Return (x, y) of the center of cell containing provided text 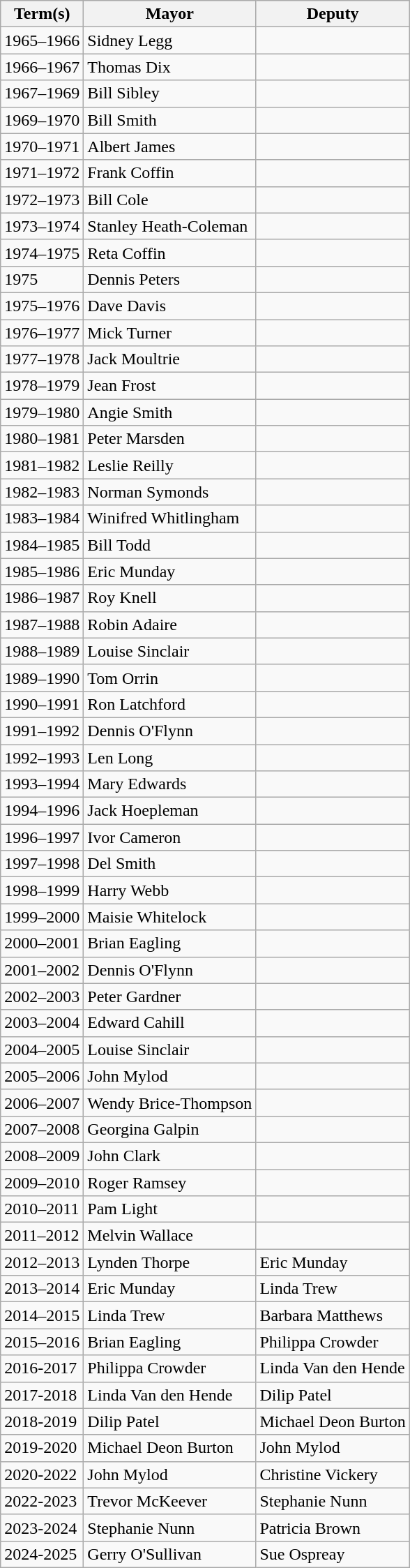
Mary Edwards (170, 784)
2001–2002 (42, 970)
2002–2003 (42, 996)
Mick Turner (170, 333)
1999–2000 (42, 917)
Roger Ramsey (170, 1183)
Christine Vickery (333, 1474)
Ron Latchford (170, 704)
Peter Marsden (170, 439)
Roy Knell (170, 598)
Dave Davis (170, 306)
2000–2001 (42, 943)
Maisie Whitelock (170, 917)
Ivor Cameron (170, 837)
Albert James (170, 147)
2006–2007 (42, 1103)
Patricia Brown (333, 1528)
Winifred Whitlingham (170, 518)
Leslie Reilly (170, 465)
Jean Frost (170, 386)
Sue Ospreay (333, 1554)
1996–1997 (42, 837)
1988–1989 (42, 651)
Georgina Galpin (170, 1129)
1974–1975 (42, 253)
1991–1992 (42, 731)
Harry Webb (170, 890)
1989–1990 (42, 678)
Jack Moultrie (170, 359)
2015–2016 (42, 1342)
2010–2011 (42, 1209)
1965–1966 (42, 40)
1975–1976 (42, 306)
2013–2014 (42, 1289)
1980–1981 (42, 439)
1967–1969 (42, 94)
1997–1998 (42, 864)
2014–2015 (42, 1315)
2004–2005 (42, 1050)
2020-2022 (42, 1474)
2023-2024 (42, 1528)
2008–2009 (42, 1156)
1993–1994 (42, 784)
Wendy Brice-Thompson (170, 1103)
John Clark (170, 1156)
Gerry O'Sullivan (170, 1554)
2011–2012 (42, 1236)
Bill Todd (170, 545)
1998–1999 (42, 890)
Tom Orrin (170, 678)
Sidney Legg (170, 40)
Lynden Thorpe (170, 1262)
Bill Smith (170, 120)
2016-2017 (42, 1368)
2003–2004 (42, 1023)
Norman Symonds (170, 492)
2012–2013 (42, 1262)
Dennis Peters (170, 279)
1971–1972 (42, 173)
Frank Coffin (170, 173)
Bill Sibley (170, 94)
Thomas Dix (170, 67)
1973–1974 (42, 226)
Trevor McKeever (170, 1501)
1990–1991 (42, 704)
Del Smith (170, 864)
Bill Cole (170, 200)
Barbara Matthews (333, 1315)
1982–1983 (42, 492)
1984–1985 (42, 545)
Jack Hoepleman (170, 811)
2018-2019 (42, 1421)
2017-2018 (42, 1395)
1966–1967 (42, 67)
1986–1987 (42, 598)
1978–1979 (42, 386)
2005–2006 (42, 1076)
2019-2020 (42, 1448)
Term(s) (42, 14)
Deputy (333, 14)
1975 (42, 279)
1987–1988 (42, 625)
Reta Coffin (170, 253)
1976–1977 (42, 333)
2007–2008 (42, 1129)
Pam Light (170, 1209)
1972–1973 (42, 200)
Stanley Heath-Coleman (170, 226)
1970–1971 (42, 147)
Robin Adaire (170, 625)
1992–1993 (42, 757)
1979–1980 (42, 412)
1985–1986 (42, 572)
1983–1984 (42, 518)
Mayor (170, 14)
1994–1996 (42, 811)
Peter Gardner (170, 996)
Melvin Wallace (170, 1236)
2009–2010 (42, 1183)
Angie Smith (170, 412)
1969–1970 (42, 120)
1981–1982 (42, 465)
2024-2025 (42, 1554)
Len Long (170, 757)
1977–1978 (42, 359)
Edward Cahill (170, 1023)
2022-2023 (42, 1501)
